Locate the cell with the specified text and output its [x, y] center coordinate. 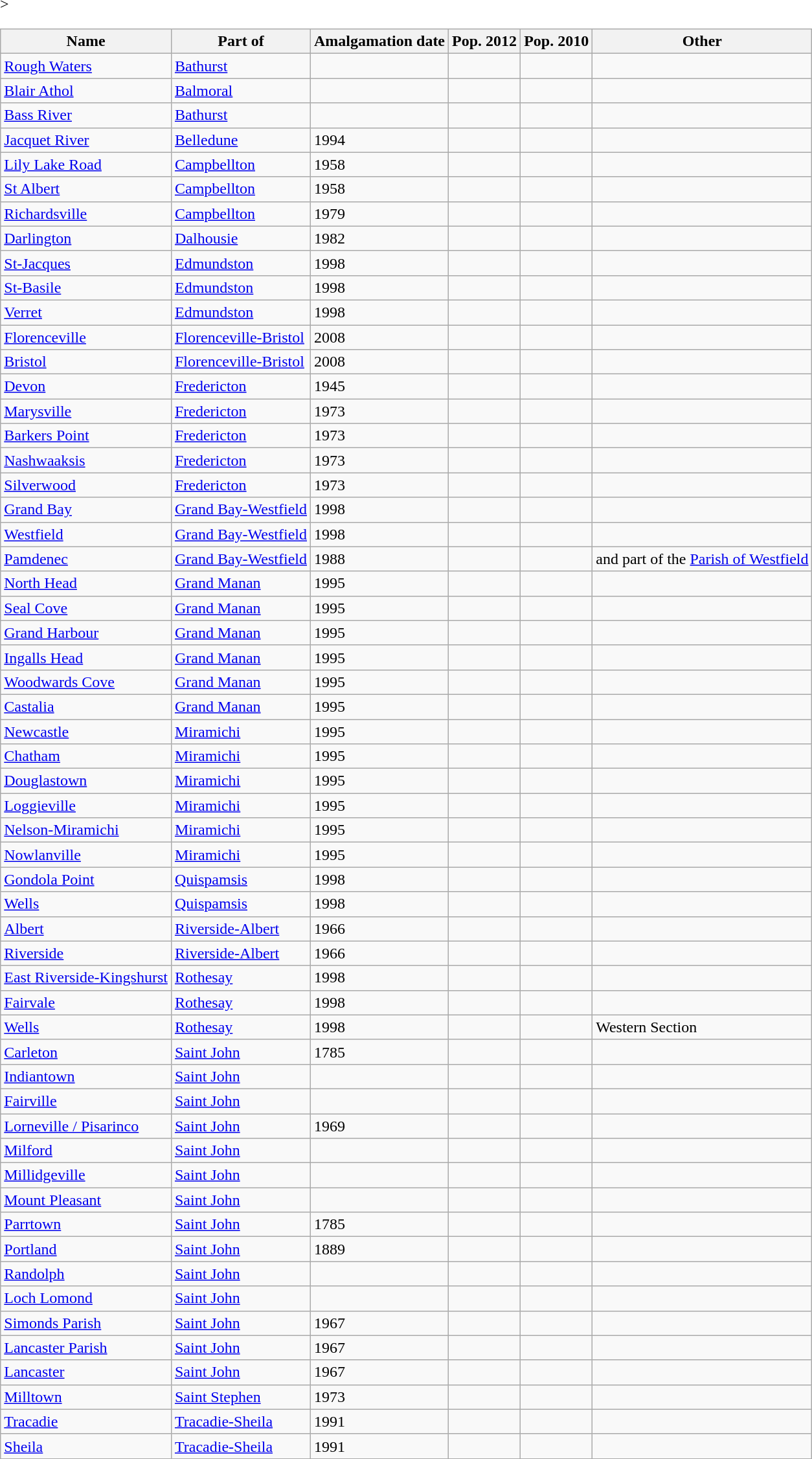
Western Section [702, 1027]
Albert [86, 929]
Lorneville / Pisarinco [86, 1126]
Verret [86, 312]
Loggieville [86, 806]
Gondola Point [86, 879]
Devon [86, 387]
St Albert [86, 189]
Douglastown [86, 781]
1889 [379, 1249]
Fairvale [86, 1002]
Chatham [86, 756]
Dalhousie [241, 238]
1945 [379, 387]
Marysville [86, 411]
1994 [379, 140]
Part of [241, 41]
Loch Lomond [86, 1298]
Fairville [86, 1101]
Nashwaaksis [86, 460]
Belledune [241, 140]
Blair Athol [86, 91]
Pamdenec [86, 559]
Richardsville [86, 214]
Name [86, 41]
Jacquet River [86, 140]
Pop. 2012 [484, 41]
Westfield [86, 534]
1979 [379, 214]
Mount Pleasant [86, 1200]
Bristol [86, 362]
Lily Lake Road [86, 164]
Nowlanville [86, 855]
Grand Bay [86, 510]
Millidgeville [86, 1175]
Balmoral [241, 91]
East Riverside-Kingshurst [86, 978]
St-Basile [86, 288]
Castalia [86, 707]
1969 [379, 1126]
Seal Cove [86, 608]
Tracadie [86, 1421]
1982 [379, 238]
Lancaster Parish [86, 1348]
Newcastle [86, 731]
Saint Stephen [241, 1397]
Other [702, 41]
Florenceville [86, 337]
Rough Waters [86, 66]
Amalgamation date [379, 41]
Ingalls Head [86, 657]
1988 [379, 559]
Simonds Parish [86, 1323]
Barkers Point [86, 436]
Bass River [86, 115]
Parrtown [86, 1225]
Carleton [86, 1052]
Indiantown [86, 1076]
Grand Harbour [86, 633]
Nelson-Miramichi [86, 830]
Pop. 2010 [557, 41]
St-Jacques [86, 263]
Woodwards Cove [86, 682]
Riverside [86, 953]
Milltown [86, 1397]
Randolph [86, 1274]
Darlington [86, 238]
and part of the Parish of Westfield [702, 559]
Sheila [86, 1446]
Milford [86, 1151]
Portland [86, 1249]
Silverwood [86, 485]
Lancaster [86, 1372]
North Head [86, 583]
